Scan for the cell matching the given text and deliver its (X, Y) coordinate at center. 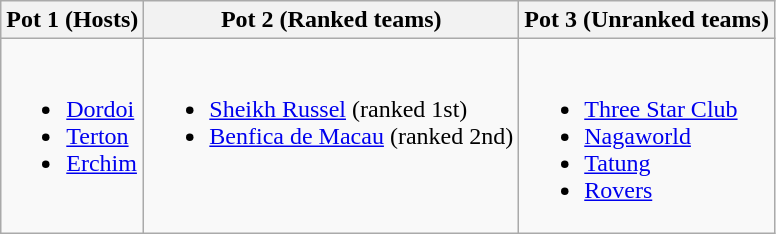
Pot 2 (Ranked teams) (332, 20)
Dordoi Terton Erchim (72, 136)
Three Star Club Nagaworld Tatung Rovers (647, 136)
Sheikh Russel (ranked 1st) Benfica de Macau (ranked 2nd) (332, 136)
Pot 3 (Unranked teams) (647, 20)
Pot 1 (Hosts) (72, 20)
